Scan for the cell matching the given text and deliver its [X, Y] coordinate at center. 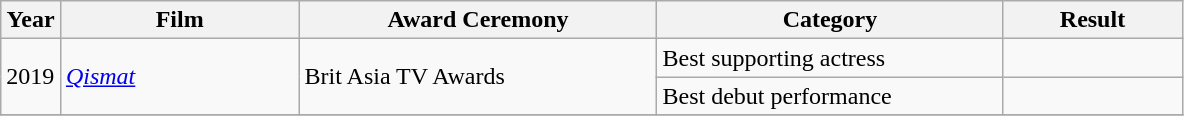
Qismat [180, 77]
Category [830, 20]
Year [31, 20]
Best supporting actress [830, 58]
2019 [31, 77]
Brit Asia TV Awards [478, 77]
Result [1092, 20]
Film [180, 20]
Best debut performance [830, 96]
Award Ceremony [478, 20]
